Capture the cell that displays the provided text and extract its (X, Y) central coordinate. 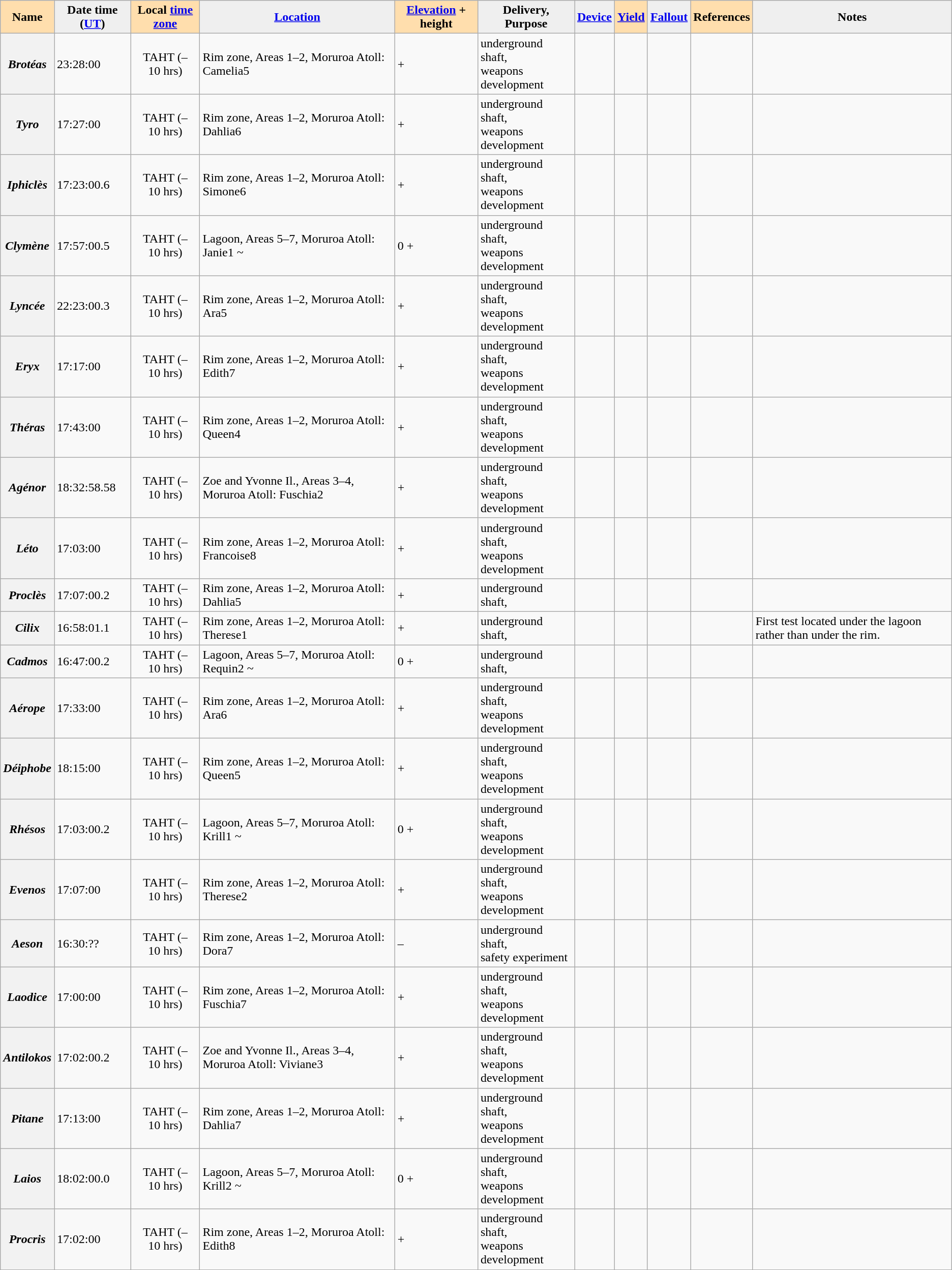
Rim zone, Areas 1–2, Moruroa Atoll: Edith8 (297, 1239)
Aérope (27, 708)
underground shaft,safety experiment (526, 943)
Rim zone, Areas 1–2, Moruroa Atoll: Therese2 (297, 890)
Iphiclès (27, 185)
Elevation + height (436, 17)
23:28:00 (93, 64)
Location (297, 17)
Delivery, Purpose (526, 17)
17:17:00 (93, 366)
17:00:00 (93, 997)
16:30:?? (93, 943)
Zoe and Yvonne Il., Areas 3–4, Moruroa Atoll: Fuschia2 (297, 487)
Local time zone (165, 17)
Cadmos (27, 661)
17:57:00.5 (93, 245)
Rim zone, Areas 1–2, Moruroa Atoll: Dora7 (297, 943)
Rim zone, Areas 1–2, Moruroa Atoll: Therese1 (297, 628)
Procris (27, 1239)
Rim zone, Areas 1–2, Moruroa Atoll: Edith7 (297, 366)
Device (595, 17)
Yield (632, 17)
Laios (27, 1179)
Léto (27, 548)
Théras (27, 427)
Tyro (27, 124)
Agénor (27, 487)
Brotéas (27, 64)
17:23:00.6 (93, 185)
Rim zone, Areas 1–2, Moruroa Atoll: Fuschia7 (297, 997)
Fallout (669, 17)
Rim zone, Areas 1–2, Moruroa Atoll: Francoise8 (297, 548)
Name (27, 17)
17:03:00 (93, 548)
Lagoon, Areas 5–7, Moruroa Atoll: Krill2 ~ (297, 1179)
Rim zone, Areas 1–2, Moruroa Atoll: Ara6 (297, 708)
Déiphobe (27, 769)
Lagoon, Areas 5–7, Moruroa Atoll: Requin2 ~ (297, 661)
Rim zone, Areas 1–2, Moruroa Atoll: Camelia5 (297, 64)
Pitane (27, 1118)
Laodice (27, 997)
Rim zone, Areas 1–2, Moruroa Atoll: Ara5 (297, 306)
Date time (UT) (93, 17)
Rim zone, Areas 1–2, Moruroa Atoll: Simone6 (297, 185)
Zoe and Yvonne Il., Areas 3–4, Moruroa Atoll: Viviane3 (297, 1058)
Rim zone, Areas 1–2, Moruroa Atoll: Dahlia7 (297, 1118)
References (722, 17)
17:03:00.2 (93, 829)
18:32:58.58 (93, 487)
Cilix (27, 628)
17:33:00 (93, 708)
16:58:01.1 (93, 628)
Rhésos (27, 829)
Notes (852, 17)
17:13:00 (93, 1118)
18:15:00 (93, 769)
Rim zone, Areas 1–2, Moruroa Atoll: Queen4 (297, 427)
Antilokos (27, 1058)
17:43:00 (93, 427)
Lagoon, Areas 5–7, Moruroa Atoll: Janie1 ~ (297, 245)
17:07:00 (93, 890)
Evenos (27, 890)
Rim zone, Areas 1–2, Moruroa Atoll: Dahlia6 (297, 124)
Lagoon, Areas 5–7, Moruroa Atoll: Krill1 ~ (297, 829)
– (436, 943)
17:07:00.2 (93, 595)
Rim zone, Areas 1–2, Moruroa Atoll: Queen5 (297, 769)
Proclès (27, 595)
18:02:00.0 (93, 1179)
22:23:00.3 (93, 306)
17:02:00.2 (93, 1058)
Lyncée (27, 306)
Eryx (27, 366)
Clymène (27, 245)
First test located under the lagoon rather than under the rim. (852, 628)
Aeson (27, 943)
17:02:00 (93, 1239)
16:47:00.2 (93, 661)
17:27:00 (93, 124)
Rim zone, Areas 1–2, Moruroa Atoll: Dahlia5 (297, 595)
